For the text-containing cell, return its midpoint in (X, Y) coordinate format. 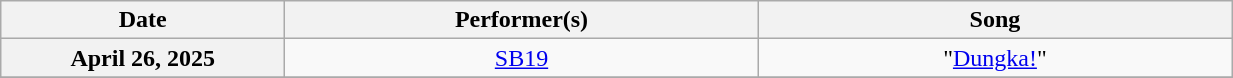
"Dungka!" (994, 58)
Song (994, 20)
SB19 (522, 58)
Date (143, 20)
April 26, 2025 (143, 58)
Performer(s) (522, 20)
